Return [x, y] of the center of cell containing provided text 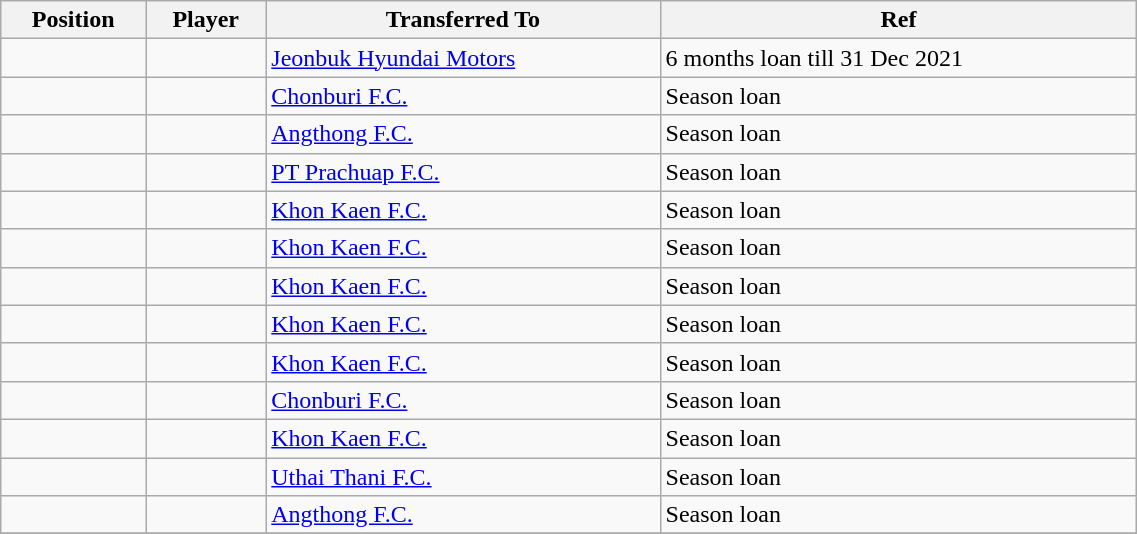
6 months loan till 31 Dec 2021 [898, 58]
Ref [898, 20]
Jeonbuk Hyundai Motors [463, 58]
Position [74, 20]
Player [206, 20]
Transferred To [463, 20]
Uthai Thani F.C. [463, 477]
PT Prachuap F.C. [463, 172]
